Scan for the cell matching the given text and deliver its [X, Y] coordinate at center. 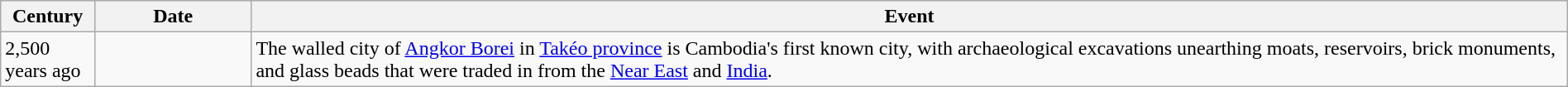
Century [48, 17]
Event [910, 17]
2,500 years ago [48, 60]
Date [172, 17]
